From the cell containing the given text, extract its center point as [X, Y] coordinate. 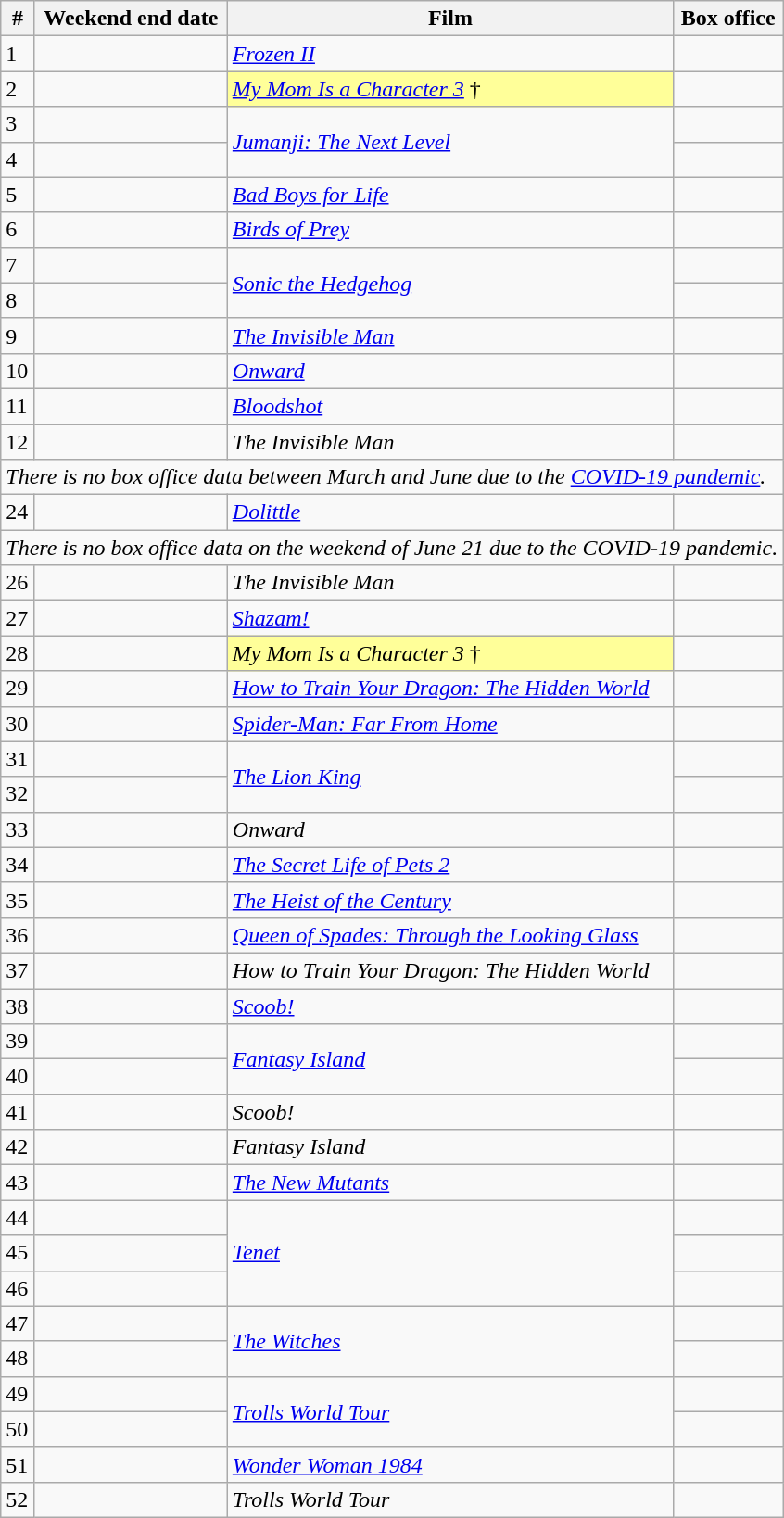
Dolittle [450, 512]
7 [19, 265]
Weekend end date [131, 19]
Tenet [450, 1253]
48 [19, 1359]
3 [19, 124]
33 [19, 829]
32 [19, 794]
There is no box office data between March and June due to the COVID-19 pandemic. [392, 477]
28 [19, 653]
39 [19, 1042]
43 [19, 1183]
26 [19, 583]
Shazam! [450, 618]
11 [19, 406]
Jumanji: The Next Level [450, 142]
24 [19, 512]
The Witches [450, 1341]
Frozen II [450, 54]
29 [19, 689]
The New Mutants [450, 1183]
34 [19, 865]
5 [19, 195]
49 [19, 1394]
46 [19, 1288]
27 [19, 618]
36 [19, 935]
44 [19, 1218]
40 [19, 1077]
Spider-Man: Far From Home [450, 724]
Bloodshot [450, 406]
9 [19, 335]
There is no box office data on the weekend of June 21 due to the COVID-19 pandemic. [392, 548]
52 [19, 1499]
Film [450, 19]
The Lion King [450, 777]
Wonder Woman 1984 [450, 1464]
4 [19, 159]
Birds of Prey [450, 230]
Box office [728, 19]
38 [19, 1006]
6 [19, 230]
Sonic the Hedgehog [450, 283]
31 [19, 759]
Bad Boys for Life [450, 195]
35 [19, 900]
12 [19, 442]
The Secret Life of Pets 2 [450, 865]
Queen of Spades: Through the Looking Glass [450, 935]
37 [19, 970]
41 [19, 1112]
47 [19, 1323]
50 [19, 1429]
42 [19, 1147]
8 [19, 300]
45 [19, 1253]
The Heist of the Century [450, 900]
51 [19, 1464]
10 [19, 371]
2 [19, 89]
30 [19, 724]
# [19, 19]
1 [19, 54]
